Find where the given text appears and provide that cell's center as [X, Y] coordinate. 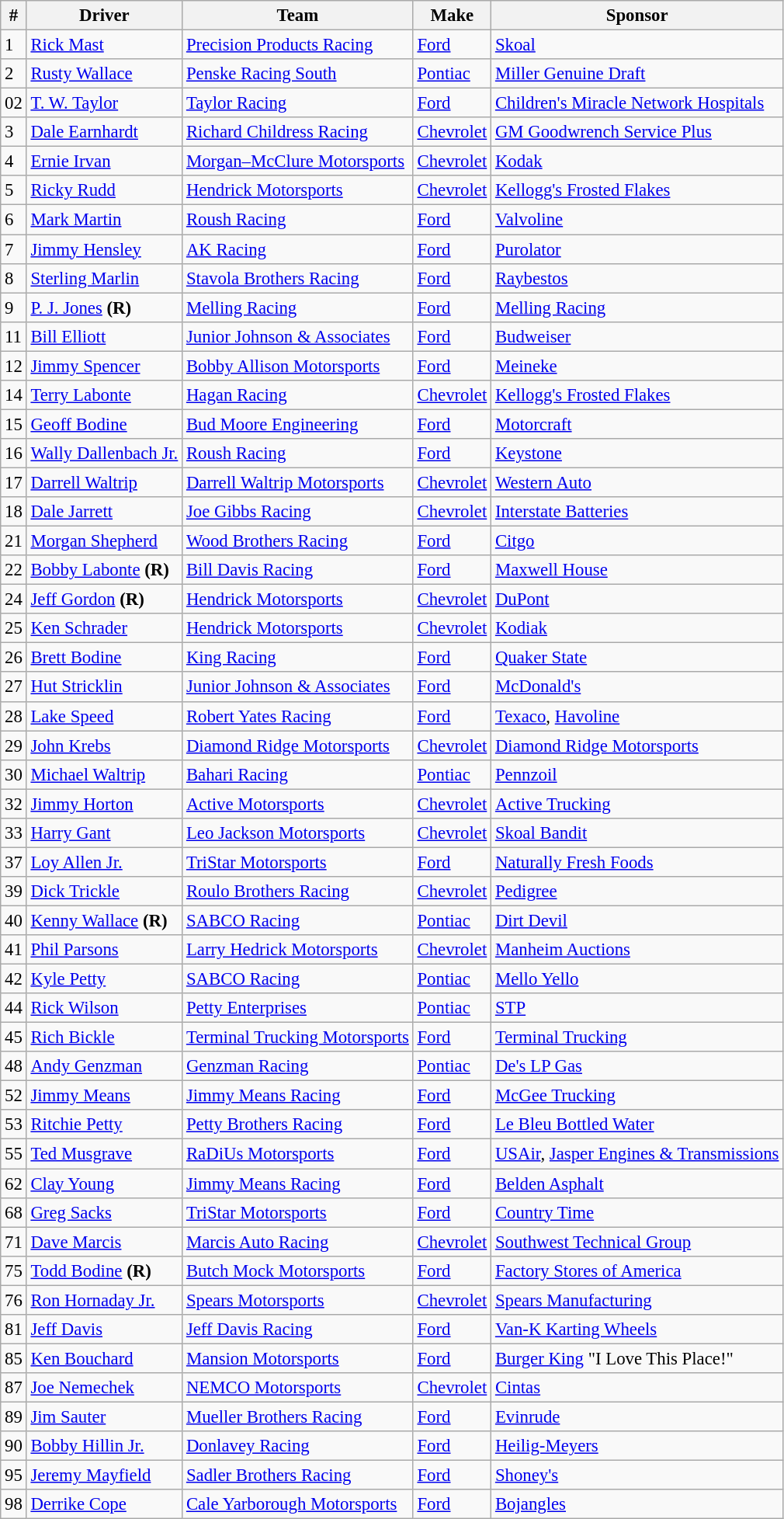
71 [14, 1242]
T. W. Taylor [104, 103]
Bill Elliott [104, 336]
Bud Moore Engineering [298, 424]
Bojangles [637, 1504]
Clay Young [104, 1184]
2 [14, 74]
26 [14, 658]
29 [14, 746]
Jimmy Hensley [104, 249]
Terminal Trucking Motorsports [298, 1038]
5 [14, 190]
Bill Davis Racing [298, 570]
Bobby Hillin Jr. [104, 1446]
11 [14, 336]
Burger King "I Love This Place!" [637, 1358]
Jeff Gordon (R) [104, 600]
55 [14, 1154]
Dirt Devil [637, 920]
Dave Marcis [104, 1242]
Manheim Auctions [637, 950]
39 [14, 892]
Geoff Bodine [104, 424]
Heilig-Meyers [637, 1446]
Derrike Cope [104, 1504]
Michael Waltrip [104, 774]
Citgo [637, 541]
Kyle Petty [104, 979]
Rich Bickle [104, 1038]
Southwest Technical Group [637, 1242]
Miller Genuine Draft [637, 74]
6 [14, 220]
Jimmy Horton [104, 804]
De's LP Gas [637, 1066]
Interstate Batteries [637, 512]
44 [14, 1008]
Morgan Shepherd [104, 541]
30 [14, 774]
Taylor Racing [298, 103]
Penske Racing South [298, 74]
Dick Trickle [104, 892]
17 [14, 482]
22 [14, 570]
Cintas [637, 1388]
Factory Stores of America [637, 1270]
Terminal Trucking [637, 1038]
Rusty Wallace [104, 74]
Phil Parsons [104, 950]
Mark Martin [104, 220]
3 [14, 132]
Kenny Wallace (R) [104, 920]
21 [14, 541]
Mansion Motorsports [298, 1358]
Hagan Racing [298, 395]
Wood Brothers Racing [298, 541]
Motorcraft [637, 424]
8 [14, 278]
Mueller Brothers Racing [298, 1416]
Greg Sacks [104, 1212]
Valvoline [637, 220]
Western Auto [637, 482]
Active Motorsports [298, 804]
Kodak [637, 162]
Darrell Waltrip Motorsports [298, 482]
GM Goodwrench Service Plus [637, 132]
Ernie Irvan [104, 162]
7 [14, 249]
Spears Motorsports [298, 1300]
Spears Manufacturing [637, 1300]
85 [14, 1358]
AK Racing [298, 249]
Morgan–McClure Motorsports [298, 162]
Dale Jarrett [104, 512]
Raybestos [637, 278]
4 [14, 162]
Brett Bodine [104, 658]
Bahari Racing [298, 774]
14 [14, 395]
Joe Gibbs Racing [298, 512]
King Racing [298, 658]
Jeremy Mayfield [104, 1476]
Country Time [637, 1212]
28 [14, 716]
P. J. Jones (R) [104, 308]
Active Trucking [637, 804]
Team [298, 16]
Bobby Allison Motorsports [298, 366]
33 [14, 833]
16 [14, 454]
NEMCO Motorsports [298, 1388]
41 [14, 950]
Cale Yarborough Motorsports [298, 1504]
Skoal [637, 45]
Hut Stricklin [104, 687]
John Krebs [104, 746]
Texaco, Havoline [637, 716]
Le Bleu Bottled Water [637, 1125]
48 [14, 1066]
Andy Genzman [104, 1066]
Jeff Davis [104, 1330]
Richard Childress Racing [298, 132]
Rick Wilson [104, 1008]
95 [14, 1476]
Purolator [637, 249]
Naturally Fresh Foods [637, 862]
12 [14, 366]
Maxwell House [637, 570]
STP [637, 1008]
45 [14, 1038]
68 [14, 1212]
27 [14, 687]
Kodiak [637, 628]
Sponsor [637, 16]
Dale Earnhardt [104, 132]
Butch Mock Motorsports [298, 1270]
62 [14, 1184]
53 [14, 1125]
Roulo Brothers Racing [298, 892]
DuPont [637, 600]
Darrell Waltrip [104, 482]
Ken Schrader [104, 628]
15 [14, 424]
24 [14, 600]
Genzman Racing [298, 1066]
37 [14, 862]
Joe Nemechek [104, 1388]
Robert Yates Racing [298, 716]
Petty Enterprises [298, 1008]
Ted Musgrave [104, 1154]
McDonald's [637, 687]
Jeff Davis Racing [298, 1330]
Donlavey Racing [298, 1446]
USAir, Jasper Engines & Transmissions [637, 1154]
Budweiser [637, 336]
90 [14, 1446]
Shoney's [637, 1476]
Evinrude [637, 1416]
Ken Bouchard [104, 1358]
Lake Speed [104, 716]
Larry Hedrick Motorsports [298, 950]
Children's Miracle Network Hospitals [637, 103]
Driver [104, 16]
Ricky Rudd [104, 190]
52 [14, 1096]
Mello Yello [637, 979]
40 [14, 920]
Leo Jackson Motorsports [298, 833]
76 [14, 1300]
Skoal Bandit [637, 833]
Bobby Labonte (R) [104, 570]
Sterling Marlin [104, 278]
RaDiUs Motorsports [298, 1154]
Sadler Brothers Racing [298, 1476]
87 [14, 1388]
1 [14, 45]
Jimmy Spencer [104, 366]
Jim Sauter [104, 1416]
89 [14, 1416]
Ritchie Petty [104, 1125]
Todd Bodine (R) [104, 1270]
Terry Labonte [104, 395]
9 [14, 308]
Pennzoil [637, 774]
32 [14, 804]
Belden Asphalt [637, 1184]
Marcis Auto Racing [298, 1242]
Van-K Karting Wheels [637, 1330]
# [14, 16]
Rick Mast [104, 45]
Make [452, 16]
Ron Hornaday Jr. [104, 1300]
25 [14, 628]
Stavola Brothers Racing [298, 278]
Wally Dallenbach Jr. [104, 454]
Precision Products Racing [298, 45]
Petty Brothers Racing [298, 1125]
Meineke [637, 366]
75 [14, 1270]
Pedigree [637, 892]
Loy Allen Jr. [104, 862]
81 [14, 1330]
Keystone [637, 454]
42 [14, 979]
Jimmy Means [104, 1096]
98 [14, 1504]
Harry Gant [104, 833]
McGee Trucking [637, 1096]
Quaker State [637, 658]
02 [14, 103]
18 [14, 512]
